Return the [x, y] coordinate for the center point of the cell that contains the specified text.  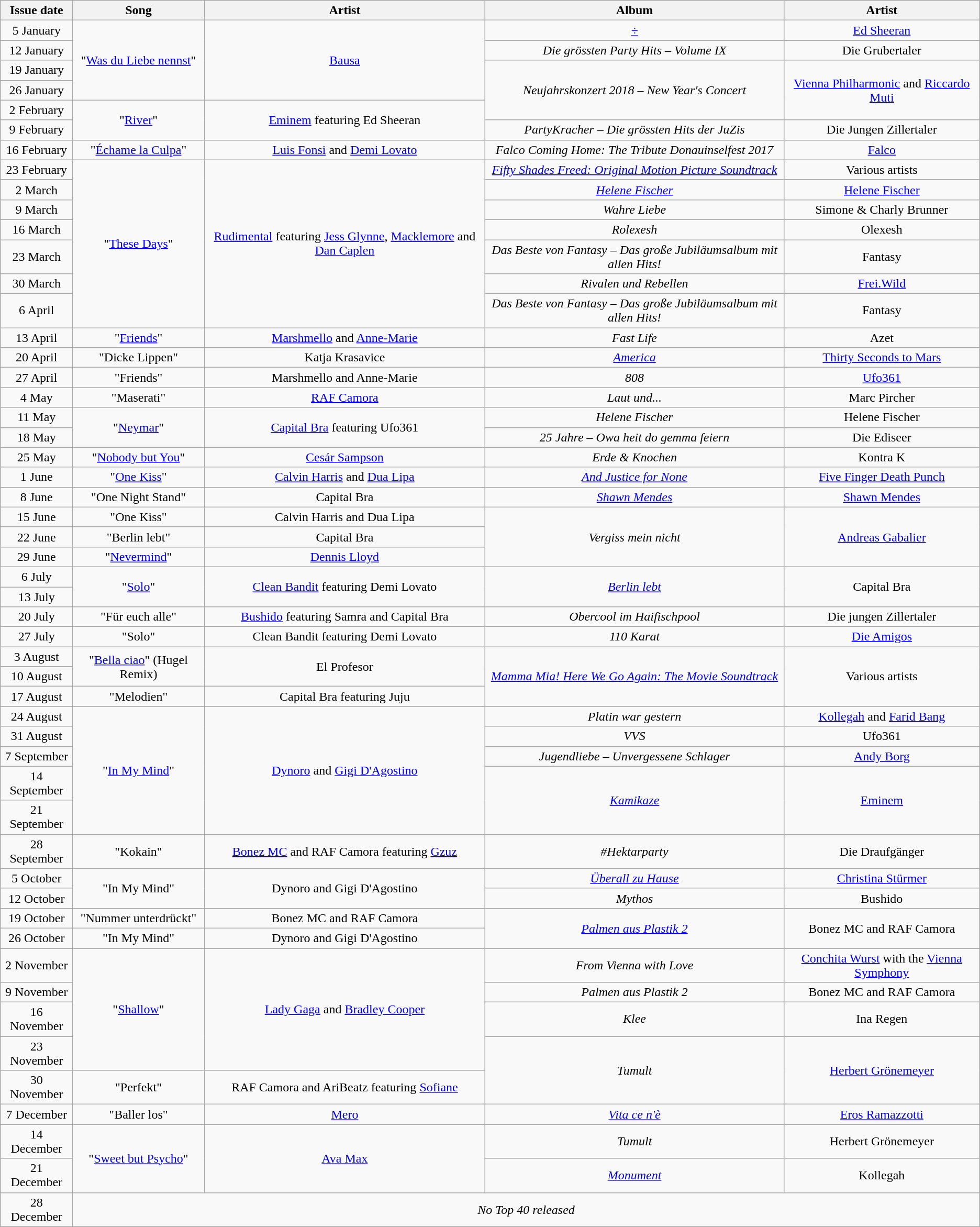
26 October [37, 938]
30 March [37, 284]
13 April [37, 338]
Christina Stürmer [882, 878]
Andy Borg [882, 756]
16 November [37, 1019]
19 January [37, 70]
Ed Sheeran [882, 30]
Die Jungen Zillertaler [882, 130]
16 March [37, 229]
Album [634, 10]
27 April [37, 378]
Bushido [882, 898]
Ina Regen [882, 1019]
Eminem [882, 800]
14 December [37, 1142]
"One Night Stand" [138, 497]
Rolexesh [634, 229]
6 July [37, 577]
"Perfekt" [138, 1087]
Neujahrskonzert 2018 – New Year's Concert [634, 90]
6 April [37, 311]
Mamma Mia! Here We Go Again: The Movie Soundtrack [634, 677]
12 January [37, 50]
VVS [634, 736]
Dennis Lloyd [344, 557]
Andreas Gabalier [882, 537]
Olexesh [882, 229]
2 March [37, 190]
13 July [37, 596]
25 Jahre – Owa heit do gemma feiern [634, 437]
RAF Camora [344, 397]
Vienna Philharmonic and Riccardo Muti [882, 90]
Bushido featuring Samra and Capital Bra [344, 617]
26 January [37, 90]
2 November [37, 965]
Mero [344, 1114]
4 May [37, 397]
3 August [37, 657]
Monument [634, 1175]
20 July [37, 617]
27 July [37, 637]
Song [138, 10]
Frei.Wild [882, 284]
5 October [37, 878]
"Nummer unterdrückt" [138, 918]
"Bella ciao" (Hugel Remix) [138, 667]
Cesár Sampson [344, 457]
Laut und... [634, 397]
Falco [882, 150]
12 October [37, 898]
18 May [37, 437]
Katja Krasavice [344, 358]
Klee [634, 1019]
÷ [634, 30]
"Échame la Culpa" [138, 150]
"Kokain" [138, 852]
Five Finger Death Punch [882, 477]
"Dicke Lippen" [138, 358]
31 August [37, 736]
Rivalen und Rebellen [634, 284]
24 August [37, 716]
110 Karat [634, 637]
Bonez MC and RAF Camora featuring Gzuz [344, 852]
From Vienna with Love [634, 965]
And Justice for None [634, 477]
Mythos [634, 898]
Berlin lebt [634, 587]
808 [634, 378]
Kontra K [882, 457]
23 November [37, 1054]
"Was du Liebe nennst" [138, 60]
Thirty Seconds to Mars [882, 358]
Die Grubertaler [882, 50]
9 February [37, 130]
7 December [37, 1114]
Kollegah [882, 1175]
5 January [37, 30]
Ava Max [344, 1158]
9 November [37, 992]
PartyKracher – Die grössten Hits der JuZis [634, 130]
Bausa [344, 60]
America [634, 358]
23 March [37, 257]
Platin war gestern [634, 716]
"River" [138, 120]
Erde & Knochen [634, 457]
Jugendliebe – Unvergessene Schlager [634, 756]
22 June [37, 537]
Falco Coming Home: The Tribute Donauinselfest 2017 [634, 150]
14 September [37, 783]
29 June [37, 557]
25 May [37, 457]
28 December [37, 1210]
"Nevermind" [138, 557]
"These Days" [138, 244]
10 August [37, 677]
16 February [37, 150]
9 March [37, 209]
Conchita Wurst with the Vienna Symphony [882, 965]
2 February [37, 110]
20 April [37, 358]
"Shallow" [138, 1009]
11 May [37, 417]
"Für euch alle" [138, 617]
19 October [37, 918]
Issue date [37, 10]
No Top 40 released [526, 1210]
Marc Pircher [882, 397]
17 August [37, 697]
"Sweet but Psycho" [138, 1158]
Fast Life [634, 338]
Die Amigos [882, 637]
"Berlin lebt" [138, 537]
Simone & Charly Brunner [882, 209]
Die Draufgänger [882, 852]
Azet [882, 338]
Vita ce n'è [634, 1114]
15 June [37, 517]
1 June [37, 477]
Die jungen Zillertaler [882, 617]
Capital Bra featuring Juju [344, 697]
"Neymar" [138, 427]
Überall zu Hause [634, 878]
Kamikaze [634, 800]
Luis Fonsi and Demi Lovato [344, 150]
"Melodien" [138, 697]
Obercool im Haifischpool [634, 617]
RAF Camora and AriBeatz featuring Sofiane [344, 1087]
28 September [37, 852]
30 November [37, 1087]
"Nobody but You" [138, 457]
Vergiss mein nicht [634, 537]
Kollegah and Farid Bang [882, 716]
Die grössten Party Hits – Volume IX [634, 50]
Capital Bra featuring Ufo361 [344, 427]
Eros Ramazzotti [882, 1114]
Eminem featuring Ed Sheeran [344, 120]
8 June [37, 497]
"Maserati" [138, 397]
7 September [37, 756]
21 December [37, 1175]
Die Ediseer [882, 437]
Lady Gaga and Bradley Cooper [344, 1009]
21 September [37, 817]
23 February [37, 170]
#Hektarparty [634, 852]
El Profesor [344, 667]
"Baller los" [138, 1114]
Fifty Shades Freed: Original Motion Picture Soundtrack [634, 170]
Rudimental featuring Jess Glynne, Macklemore and Dan Caplen [344, 244]
Wahre Liebe [634, 209]
